Capture the cell that displays the provided text and extract its [X, Y] central coordinate. 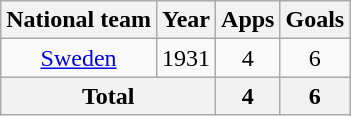
National team [79, 20]
1931 [186, 58]
Year [186, 20]
Apps [248, 20]
Goals [315, 20]
Sweden [79, 58]
Total [108, 96]
